Detect which cell encompasses the target text, then output its (x, y) center coordinate. 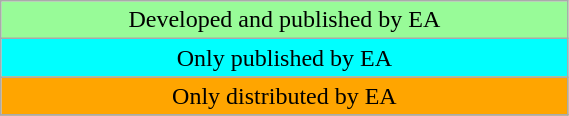
Developed and published by EA (284, 20)
Only distributed by EA (284, 96)
Only published by EA (284, 58)
